Return [X, Y] of the center of cell containing provided text 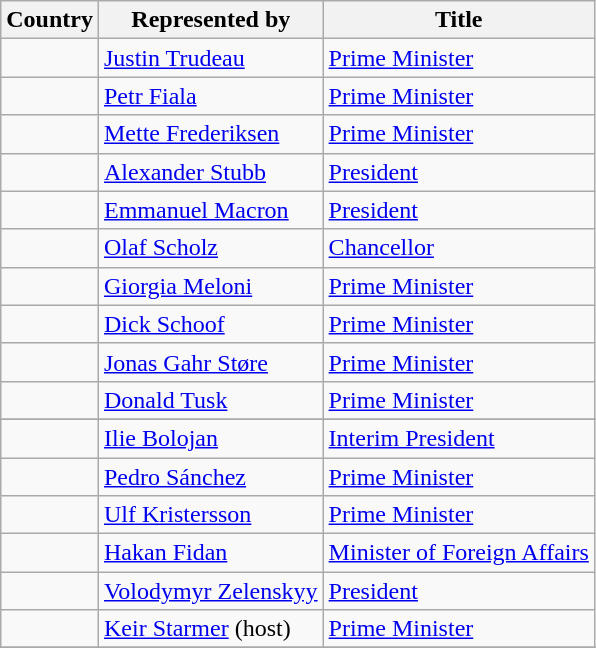
Mette Frederiksen [210, 134]
Giorgia Meloni [210, 286]
Ilie Bolojan [210, 438]
Country [50, 20]
Ulf Kristersson [210, 515]
Chancellor [458, 248]
Hakan Fidan [210, 553]
Dick Schoof [210, 324]
Donald Tusk [210, 400]
Jonas Gahr Støre [210, 362]
Olaf Scholz [210, 248]
Petr Fiala [210, 96]
Justin Trudeau [210, 58]
Title [458, 20]
Emmanuel Macron [210, 210]
Minister of Foreign Affairs [458, 553]
Volodymyr Zelenskyy [210, 591]
Represented by [210, 20]
Pedro Sánchez [210, 477]
Alexander Stubb [210, 172]
Keir Starmer (host) [210, 629]
Interim President [458, 438]
